Locate the cell with the specified text and output its [x, y] center coordinate. 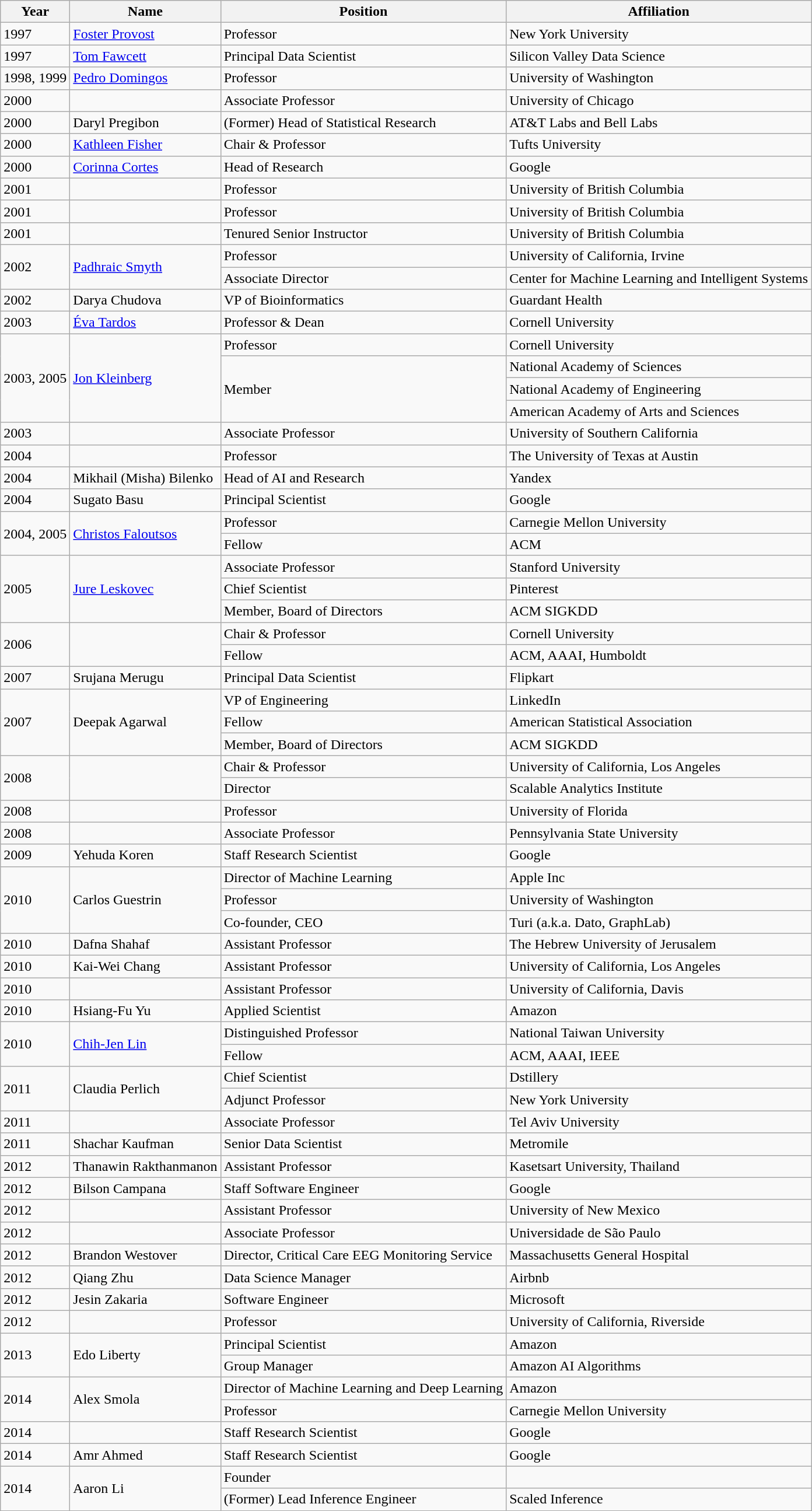
2004, 2005 [35, 533]
National Academy of Engineering [659, 389]
Silicon Valley Data Science [659, 56]
Jure Leskovec [145, 589]
Brandon Westover [145, 1255]
Hsiang-Fu Yu [145, 1011]
VP of Bioinformatics [363, 300]
Pedro Domingos [145, 78]
American Statistical Association [659, 722]
Professor & Dean [363, 323]
Amazon AI Algorithms [659, 1366]
(Former) Head of Statistical Research [363, 123]
Éva Tardos [145, 323]
Center for Machine Learning and Intelligent Systems [659, 278]
AT&T Labs and Bell Labs [659, 123]
Chih-Jen Lin [145, 1044]
Software Engineer [363, 1299]
University of Chicago [659, 100]
2006 [35, 644]
Pennsylvania State University [659, 833]
National Academy of Sciences [659, 367]
2003, 2005 [35, 378]
Staff Software Engineer [363, 1188]
Member [363, 389]
Pinterest [659, 589]
Senior Data Scientist [363, 1144]
Name [145, 12]
Scalable Analytics Institute [659, 789]
Director of Machine Learning and Deep Learning [363, 1388]
Flipkart [659, 678]
Position [363, 12]
Sugato Basu [145, 500]
Director [363, 789]
University of California, Davis [659, 989]
Scaled Inference [659, 1499]
Aaron Li [145, 1488]
Head of Research [363, 167]
Tel Aviv University [659, 1122]
Padhraic Smyth [145, 267]
University of New Mexico [659, 1211]
Edo Liberty [145, 1355]
Jesin Zakaria [145, 1299]
Co-founder, CEO [363, 922]
Year [35, 12]
Kathleen Fisher [145, 145]
Foster Provost [145, 34]
Metromile [659, 1144]
Srujana Merugu [145, 678]
Tufts University [659, 145]
Stanford University [659, 566]
Tenured Senior Instructor [363, 233]
Alex Smola [145, 1400]
Group Manager [363, 1366]
Qiang Zhu [145, 1277]
Microsoft [659, 1299]
ACM [659, 544]
University of Florida [659, 811]
Head of AI and Research [363, 478]
Christos Faloutsos [145, 533]
Associate Director [363, 278]
Dstillery [659, 1078]
Yehuda Koren [145, 855]
Daryl Pregibon [145, 123]
The University of Texas at Austin [659, 456]
Mikhail (Misha) Bilenko [145, 478]
Kai-Wei Chang [145, 966]
Founder [363, 1477]
1998, 1999 [35, 78]
Kasetsart University, Thailand [659, 1166]
University of California, Riverside [659, 1321]
2009 [35, 855]
Applied Scientist [363, 1011]
Director of Machine Learning [363, 877]
Amr Ahmed [145, 1455]
Guardant Health [659, 300]
2005 [35, 589]
American Academy of Arts and Sciences [659, 411]
Director, Critical Care EEG Monitoring Service [363, 1255]
Yandex [659, 478]
2013 [35, 1355]
Airbnb [659, 1277]
Adjunct Professor [363, 1100]
Shachar Kaufman [145, 1144]
Data Science Manager [363, 1277]
ACM, AAAI, IEEE [659, 1055]
Turi (a.k.a. Dato, GraphLab) [659, 922]
Tom Fawcett [145, 56]
Thanawin Rakthanmanon [145, 1166]
Apple Inc [659, 877]
Bilson Campana [145, 1188]
University of Southern California [659, 433]
The Hebrew University of Jerusalem [659, 944]
LinkedIn [659, 700]
University of California, Irvine [659, 256]
VP of Engineering [363, 700]
Darya Chudova [145, 300]
Carlos Guestrin [145, 900]
ACM, AAAI, Humboldt [659, 656]
Deepak Agarwal [145, 722]
Massachusetts General Hospital [659, 1255]
Dafna Shahaf [145, 944]
(Former) Lead Inference Engineer [363, 1499]
Distinguished Professor [363, 1033]
Corinna Cortes [145, 167]
Affiliation [659, 12]
Jon Kleinberg [145, 378]
Universidade de São Paulo [659, 1233]
National Taiwan University [659, 1033]
Claudia Perlich [145, 1089]
